Find where the given text appears and provide that cell's center as (X, Y) coordinate. 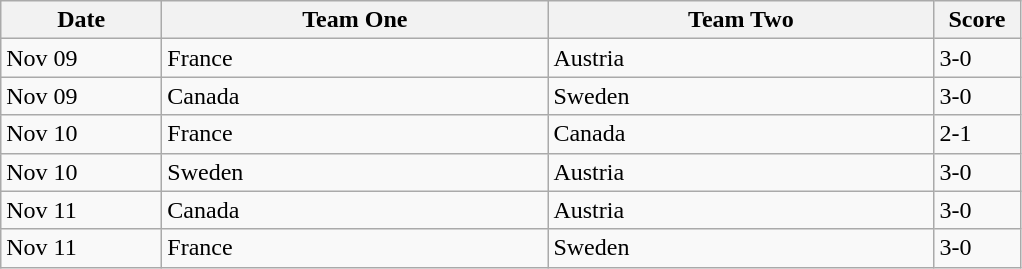
Team Two (741, 20)
Date (82, 20)
2-1 (977, 134)
Score (977, 20)
Team One (355, 20)
